Capture the cell that displays the provided text and extract its [x, y] central coordinate. 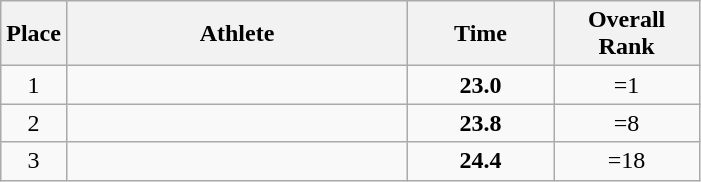
3 [34, 161]
=1 [627, 85]
2 [34, 123]
23.8 [481, 123]
23.0 [481, 85]
=8 [627, 123]
Overall Rank [627, 34]
=18 [627, 161]
Time [481, 34]
Athlete [236, 34]
Place [34, 34]
24.4 [481, 161]
1 [34, 85]
